Identify which cell holds the provided text, then report its [x, y] central coordinate. 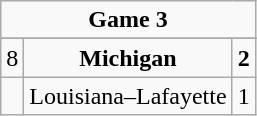
8 [12, 58]
Game 3 [128, 20]
Michigan [128, 58]
1 [244, 96]
2 [244, 58]
Louisiana–Lafayette [128, 96]
